Locate the cell with the specified text and output its (x, y) center coordinate. 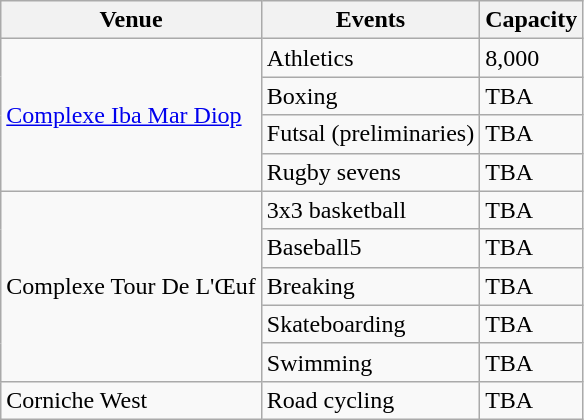
Swimming (370, 362)
Complexe Iba Mar Diop (132, 115)
8,000 (532, 58)
Baseball5 (370, 248)
Skateboarding (370, 324)
Boxing (370, 96)
Capacity (532, 20)
Venue (132, 20)
Complexe Tour De L'Œuf (132, 286)
Rugby sevens (370, 172)
3x3 basketball (370, 210)
Events (370, 20)
Corniche West (132, 400)
Breaking (370, 286)
Athletics (370, 58)
Futsal (preliminaries) (370, 134)
Road cycling (370, 400)
